Identify which cell holds the provided text, then report its (X, Y) central coordinate. 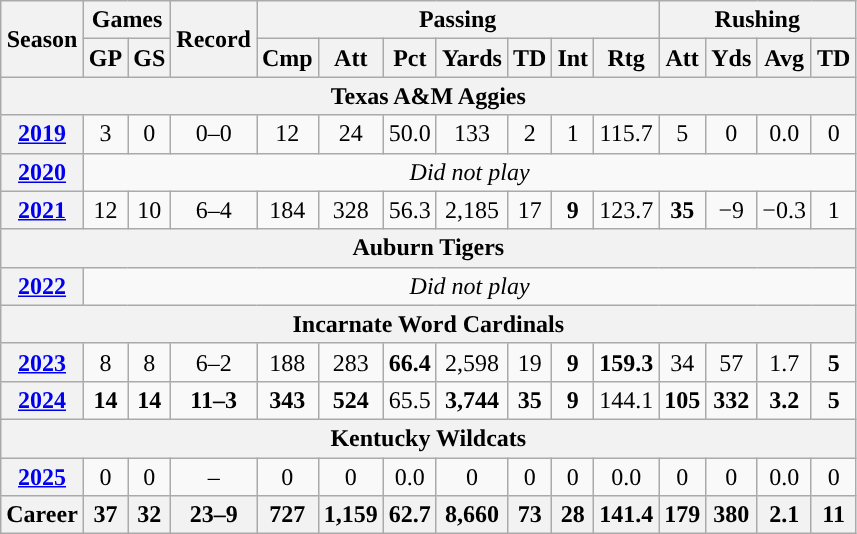
727 (287, 515)
10 (150, 210)
2.1 (784, 515)
−0.3 (784, 210)
6–2 (214, 362)
Avg (784, 58)
37 (105, 515)
GS (150, 58)
Games (126, 20)
Career (42, 515)
2,598 (472, 362)
2024 (42, 400)
123.7 (626, 210)
141.4 (626, 515)
343 (287, 400)
524 (350, 400)
1,159 (350, 515)
11 (833, 515)
2020 (42, 172)
17 (529, 210)
34 (682, 362)
2025 (42, 477)
328 (350, 210)
2 (529, 134)
Rushing (758, 20)
24 (350, 134)
19 (529, 362)
Yds (732, 58)
3.2 (784, 400)
2023 (42, 362)
0–0 (214, 134)
188 (287, 362)
32 (150, 515)
Kentucky Wildcats (428, 438)
Yards (472, 58)
73 (529, 515)
133 (472, 134)
−9 (732, 210)
50.0 (410, 134)
115.7 (626, 134)
56.3 (410, 210)
179 (682, 515)
62.7 (410, 515)
105 (682, 400)
2021 (42, 210)
2,185 (472, 210)
57 (732, 362)
184 (287, 210)
6–4 (214, 210)
65.5 (410, 400)
8,660 (472, 515)
380 (732, 515)
23–9 (214, 515)
2022 (42, 286)
283 (350, 362)
– (214, 477)
2019 (42, 134)
Season (42, 39)
Pct (410, 58)
3,744 (472, 400)
28 (573, 515)
Passing (457, 20)
66.4 (410, 362)
Rtg (626, 58)
332 (732, 400)
1.7 (784, 362)
Texas A&M Aggies (428, 96)
Record (214, 39)
GP (105, 58)
Incarnate Word Cardinals (428, 324)
11–3 (214, 400)
Int (573, 58)
Cmp (287, 58)
3 (105, 134)
Auburn Tigers (428, 248)
144.1 (626, 400)
159.3 (626, 362)
